Determine the (X, Y) coordinate at the center of the cell enclosing the given text.  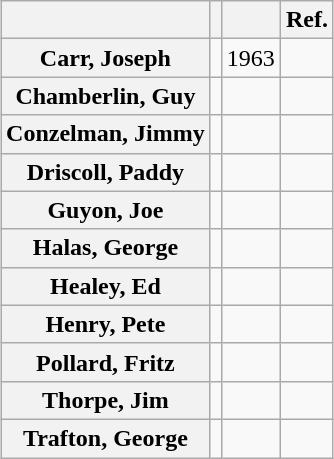
Chamberlin, Guy (106, 96)
Healey, Ed (106, 286)
1963 (250, 58)
Pollard, Fritz (106, 362)
Ref. (306, 20)
Guyon, Joe (106, 210)
Trafton, George (106, 438)
Thorpe, Jim (106, 400)
Driscoll, Paddy (106, 172)
Carr, Joseph (106, 58)
Halas, George (106, 248)
Henry, Pete (106, 324)
Conzelman, Jimmy (106, 134)
